Detect which cell encompasses the target text, then output its [X, Y] center coordinate. 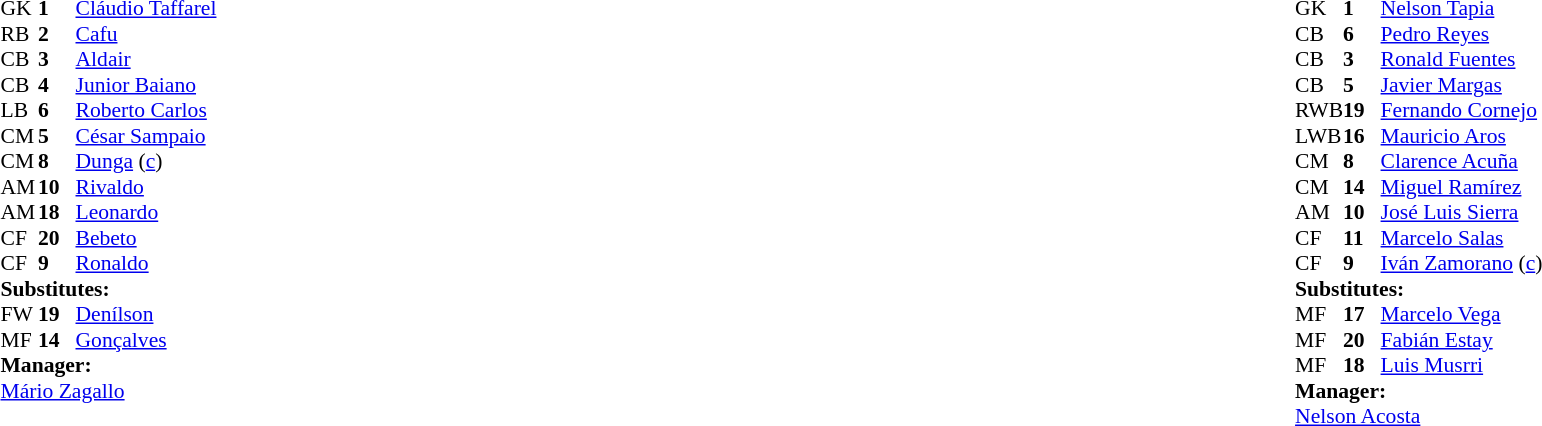
11 [1362, 238]
Mário Zagallo [108, 391]
Denílson [146, 315]
Leonardo [146, 213]
Bebeto [146, 238]
Ronaldo [146, 263]
Rivaldo [146, 187]
FW [19, 315]
LWB [1319, 136]
2 [57, 34]
Aldair [146, 59]
4 [57, 85]
Dunga (c) [146, 161]
LB [19, 111]
RWB [1319, 111]
RB [19, 34]
16 [1362, 136]
César Sampaio [146, 136]
Gonçalves [146, 340]
Roberto Carlos [146, 111]
Cafu [146, 34]
17 [1362, 315]
Junior Baiano [146, 85]
